Scan for the cell matching the given text and deliver its (X, Y) coordinate at center. 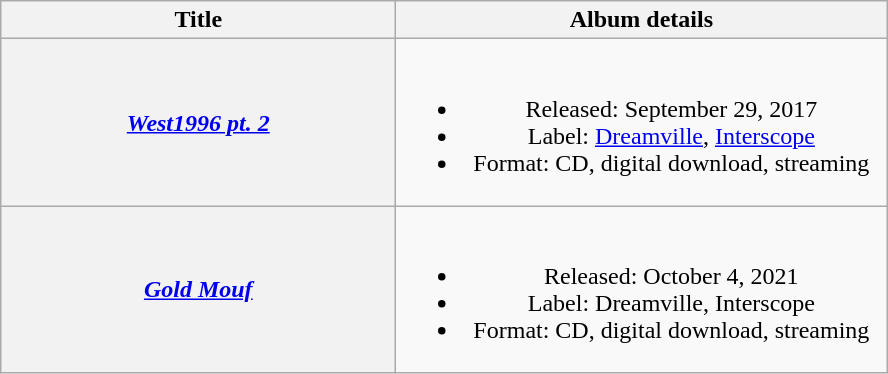
Gold Mouf (198, 290)
Released: October 4, 2021Label: Dreamville, InterscopeFormat: CD, digital download, streaming (642, 290)
Title (198, 20)
Released: September 29, 2017Label: Dreamville, InterscopeFormat: CD, digital download, streaming (642, 122)
West1996 pt. 2 (198, 122)
Album details (642, 20)
